Find where the given text appears and provide that cell's center as [x, y] coordinate. 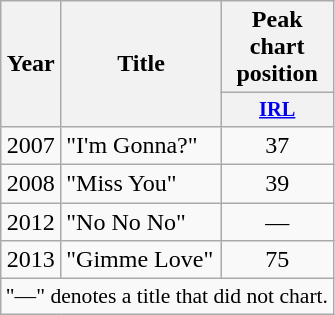
2012 [31, 222]
IRL [277, 110]
2008 [31, 184]
"I'm Gonna?" [142, 145]
37 [277, 145]
"Gimme Love" [142, 260]
Peak chart position [277, 47]
Year [31, 64]
"—" denotes a title that did not chart. [167, 297]
39 [277, 184]
2007 [31, 145]
— [277, 222]
"No No No" [142, 222]
Title [142, 64]
75 [277, 260]
"Miss You" [142, 184]
2013 [31, 260]
